Identify which cell holds the provided text, then report its [X, Y] central coordinate. 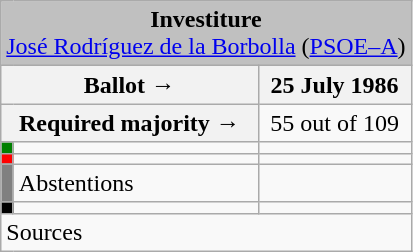
Required majority → [130, 123]
25 July 1986 [334, 85]
InvestitureJosé Rodríguez de la Borbolla (PSOE–A) [206, 34]
Sources [206, 232]
Ballot → [130, 85]
Abstentions [136, 183]
55 out of 109 [334, 123]
